Return (X, Y) of the center of cell containing provided text 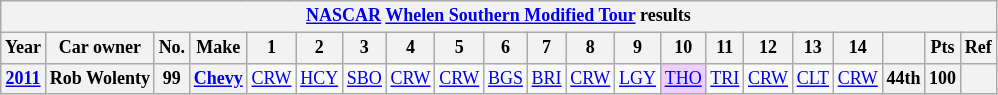
3 (365, 48)
CLT (812, 78)
6 (506, 48)
14 (858, 48)
12 (768, 48)
1 (272, 48)
44th (904, 78)
8 (590, 48)
SBO (365, 78)
THO (683, 78)
Year (24, 48)
Chevy (218, 78)
BGS (506, 78)
10 (683, 48)
2 (320, 48)
5 (460, 48)
HCY (320, 78)
99 (172, 78)
7 (546, 48)
2011 (24, 78)
No. (172, 48)
Pts (943, 48)
13 (812, 48)
Make (218, 48)
BRI (546, 78)
Ref (978, 48)
NASCAR Whelen Southern Modified Tour results (498, 16)
11 (725, 48)
TRI (725, 78)
Car owner (100, 48)
Rob Wolenty (100, 78)
4 (410, 48)
100 (943, 78)
9 (638, 48)
LGY (638, 78)
